From the cell containing the given text, extract its center point as (x, y) coordinate. 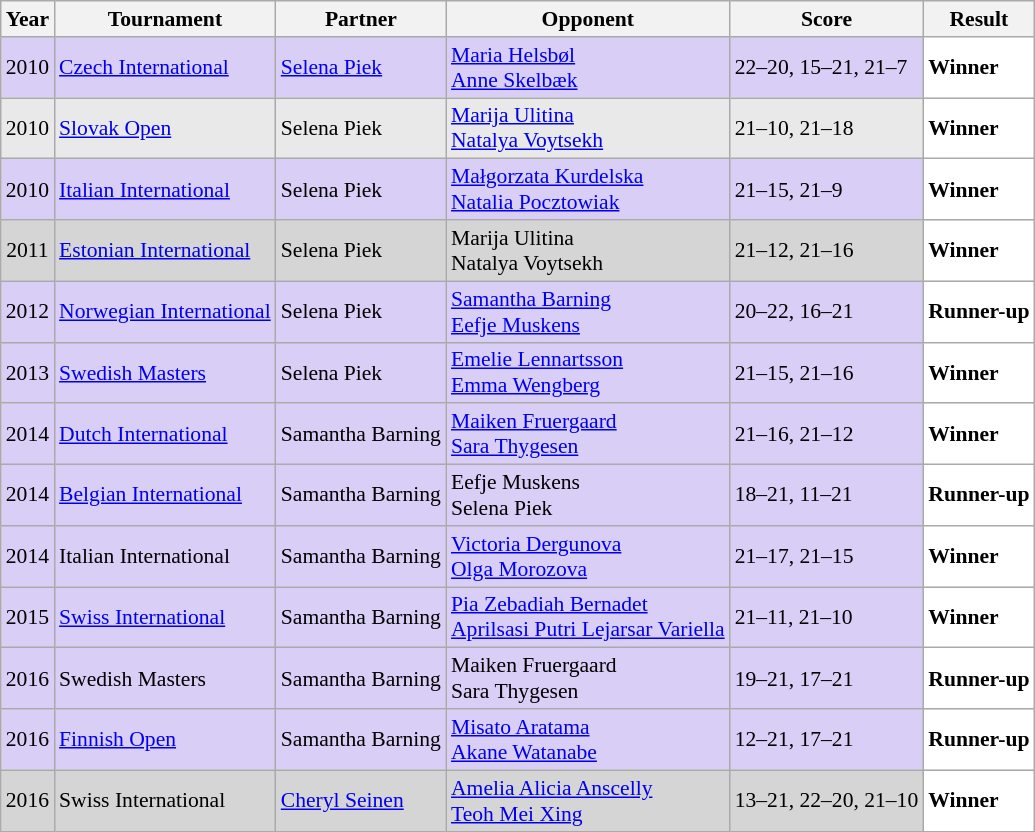
2011 (28, 250)
Tournament (165, 19)
Opponent (588, 19)
Samantha Barning Eefje Muskens (588, 312)
21–10, 21–18 (827, 128)
21–17, 21–15 (827, 556)
Score (827, 19)
20–22, 16–21 (827, 312)
Cheryl Seinen (361, 800)
18–21, 11–21 (827, 496)
Małgorzata Kurdelska Natalia Pocztowiak (588, 190)
21–15, 21–9 (827, 190)
Dutch International (165, 434)
2012 (28, 312)
21–11, 21–10 (827, 618)
21–12, 21–16 (827, 250)
21–15, 21–16 (827, 372)
21–16, 21–12 (827, 434)
Amelia Alicia Anscelly Teoh Mei Xing (588, 800)
Belgian International (165, 496)
12–21, 17–21 (827, 740)
Finnish Open (165, 740)
Misato Aratama Akane Watanabe (588, 740)
Victoria Dergunova Olga Morozova (588, 556)
Partner (361, 19)
Year (28, 19)
Maria Helsbøl Anne Skelbæk (588, 68)
2015 (28, 618)
Pia Zebadiah Bernadet Aprilsasi Putri Lejarsar Variella (588, 618)
Slovak Open (165, 128)
Result (978, 19)
Estonian International (165, 250)
2013 (28, 372)
Norwegian International (165, 312)
Emelie Lennartsson Emma Wengberg (588, 372)
Czech International (165, 68)
22–20, 15–21, 21–7 (827, 68)
13–21, 22–20, 21–10 (827, 800)
Eefje Muskens Selena Piek (588, 496)
19–21, 17–21 (827, 678)
